Capture the cell that displays the provided text and extract its (x, y) central coordinate. 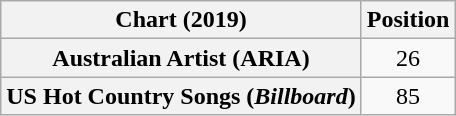
US Hot Country Songs (Billboard) (181, 96)
Position (408, 20)
85 (408, 96)
26 (408, 58)
Australian Artist (ARIA) (181, 58)
Chart (2019) (181, 20)
